From the cell containing the given text, extract its center point as (x, y) coordinate. 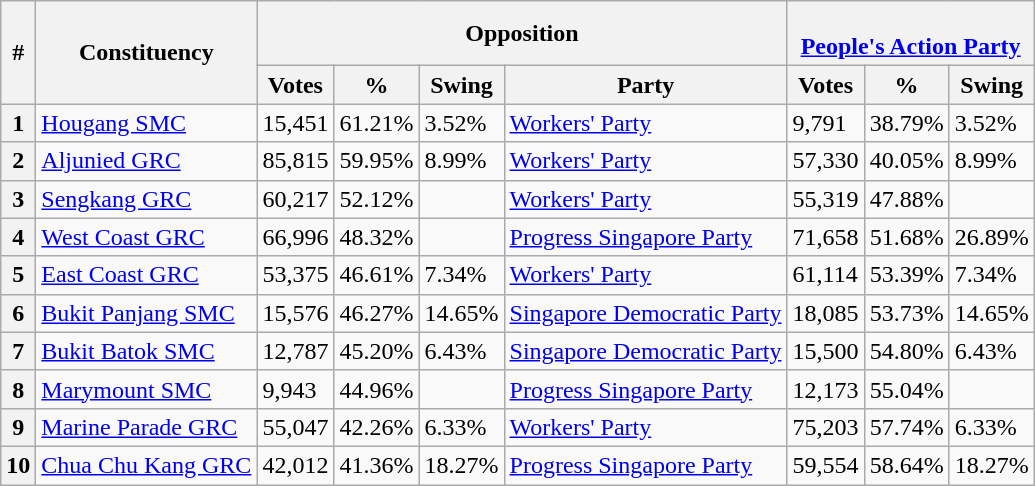
Marymount SMC (146, 389)
# (18, 52)
5 (18, 275)
47.88% (906, 199)
Bukit Batok SMC (146, 351)
53.39% (906, 275)
Opposition (522, 34)
3 (18, 199)
12,173 (826, 389)
60,217 (296, 199)
6 (18, 313)
9 (18, 427)
East Coast GRC (146, 275)
People's Action Party (910, 34)
44.96% (376, 389)
15,451 (296, 123)
26.89% (992, 237)
48.32% (376, 237)
West Coast GRC (146, 237)
40.05% (906, 161)
9,943 (296, 389)
Hougang SMC (146, 123)
38.79% (906, 123)
10 (18, 465)
54.80% (906, 351)
59,554 (826, 465)
59.95% (376, 161)
55.04% (906, 389)
Party (646, 85)
66,996 (296, 237)
Bukit Panjang SMC (146, 313)
15,576 (296, 313)
75,203 (826, 427)
2 (18, 161)
61.21% (376, 123)
Constituency (146, 52)
46.61% (376, 275)
Aljunied GRC (146, 161)
53.73% (906, 313)
52.12% (376, 199)
46.27% (376, 313)
61,114 (826, 275)
1 (18, 123)
15,500 (826, 351)
51.68% (906, 237)
4 (18, 237)
58.64% (906, 465)
57.74% (906, 427)
Chua Chu Kang GRC (146, 465)
Sengkang GRC (146, 199)
55,047 (296, 427)
45.20% (376, 351)
Marine Parade GRC (146, 427)
18,085 (826, 313)
42.26% (376, 427)
9,791 (826, 123)
8 (18, 389)
7 (18, 351)
57,330 (826, 161)
55,319 (826, 199)
12,787 (296, 351)
41.36% (376, 465)
85,815 (296, 161)
42,012 (296, 465)
71,658 (826, 237)
53,375 (296, 275)
